Determine the [X, Y] coordinate at the center of the cell enclosing the given text.  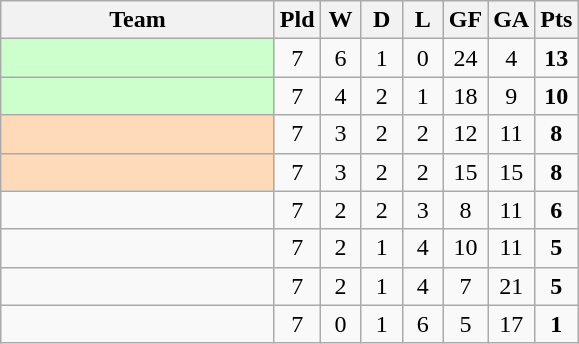
L [422, 20]
Pts [556, 20]
12 [465, 134]
9 [512, 96]
GF [465, 20]
18 [465, 96]
GA [512, 20]
24 [465, 58]
Pld [297, 20]
D [382, 20]
13 [556, 58]
17 [512, 324]
W [340, 20]
21 [512, 286]
Team [138, 20]
